Output the [X, Y] coordinate of the center of the cell containing the given text.  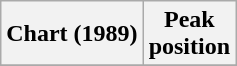
Chart (1989) [72, 34]
Peakposition [189, 34]
